Extract the [X, Y] coordinate from the center of the cell holding the provided text.  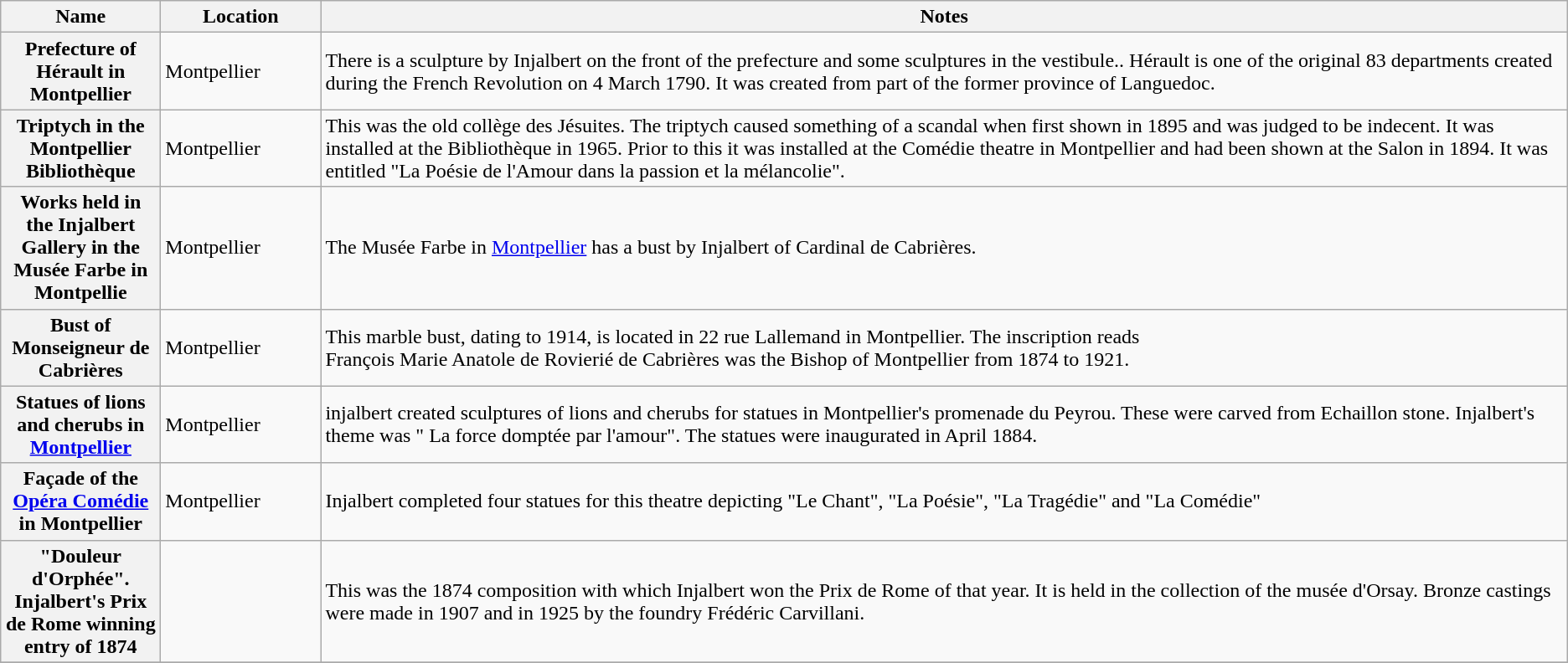
Bust of Monseigneur de Cabrières [80, 347]
Façade of the Opéra Comédie in Montpellier [80, 501]
Injalbert completed four statues for this theatre depicting "Le Chant", "La Poésie", "La Tragédie" and "La Comédie" [944, 501]
Works held in the Injalbert Gallery in the Musée Farbe in Montpellie [80, 248]
Notes [944, 17]
Name [80, 17]
"Douleur d'Orphée". Injalbert's Prix de Rome winning entry of 1874 [80, 601]
Statues of lions and cherubs in Montpellier [80, 424]
Triptych in the Montpellier Bibliothèque [80, 148]
Location [241, 17]
Prefecture of Hérault in Montpellier [80, 71]
The Musée Farbe in Montpellier has a bust by Injalbert of Cardinal de Cabrières. [944, 248]
